Return the (x, y) coordinate for the center point of the cell that contains the specified text.  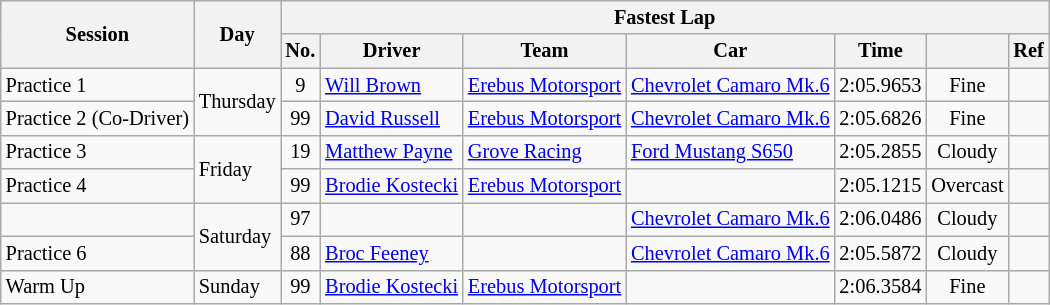
Driver (392, 51)
Practice 2 (Co-Driver) (98, 118)
88 (301, 253)
2:06.3584 (881, 287)
David Russell (392, 118)
19 (301, 152)
2:05.6826 (881, 118)
Friday (238, 168)
2:05.9653 (881, 85)
Overcast (967, 186)
Ford Mustang S650 (730, 152)
Ref (1028, 51)
9 (301, 85)
Matthew Payne (392, 152)
Broc Feeney (392, 253)
Practice 6 (98, 253)
Saturday (238, 236)
Team (544, 51)
2:05.2855 (881, 152)
Thursday (238, 102)
Practice 3 (98, 152)
Fastest Lap (665, 17)
Sunday (238, 287)
2:06.0486 (881, 219)
No. (301, 51)
2:05.5872 (881, 253)
Day (238, 34)
Practice 4 (98, 186)
Practice 1 (98, 85)
Time (881, 51)
97 (301, 219)
Car (730, 51)
Session (98, 34)
Grove Racing (544, 152)
Will Brown (392, 85)
Warm Up (98, 287)
2:05.1215 (881, 186)
